From the cell containing the given text, extract its center point as (X, Y) coordinate. 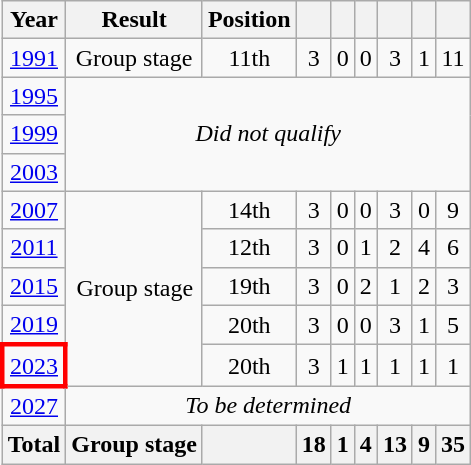
11 (452, 58)
5 (452, 325)
Position (249, 20)
2027 (34, 406)
12th (249, 248)
2011 (34, 248)
18 (314, 444)
19th (249, 286)
Result (134, 20)
2019 (34, 325)
Total (34, 444)
Year (34, 20)
2015 (34, 286)
14th (249, 210)
To be determined (268, 406)
13 (394, 444)
2007 (34, 210)
11th (249, 58)
2003 (34, 172)
1995 (34, 96)
1999 (34, 134)
Did not qualify (268, 134)
2023 (34, 366)
6 (452, 248)
35 (452, 444)
1991 (34, 58)
